Extract the [x, y] coordinate from the center of the cell holding the provided text.  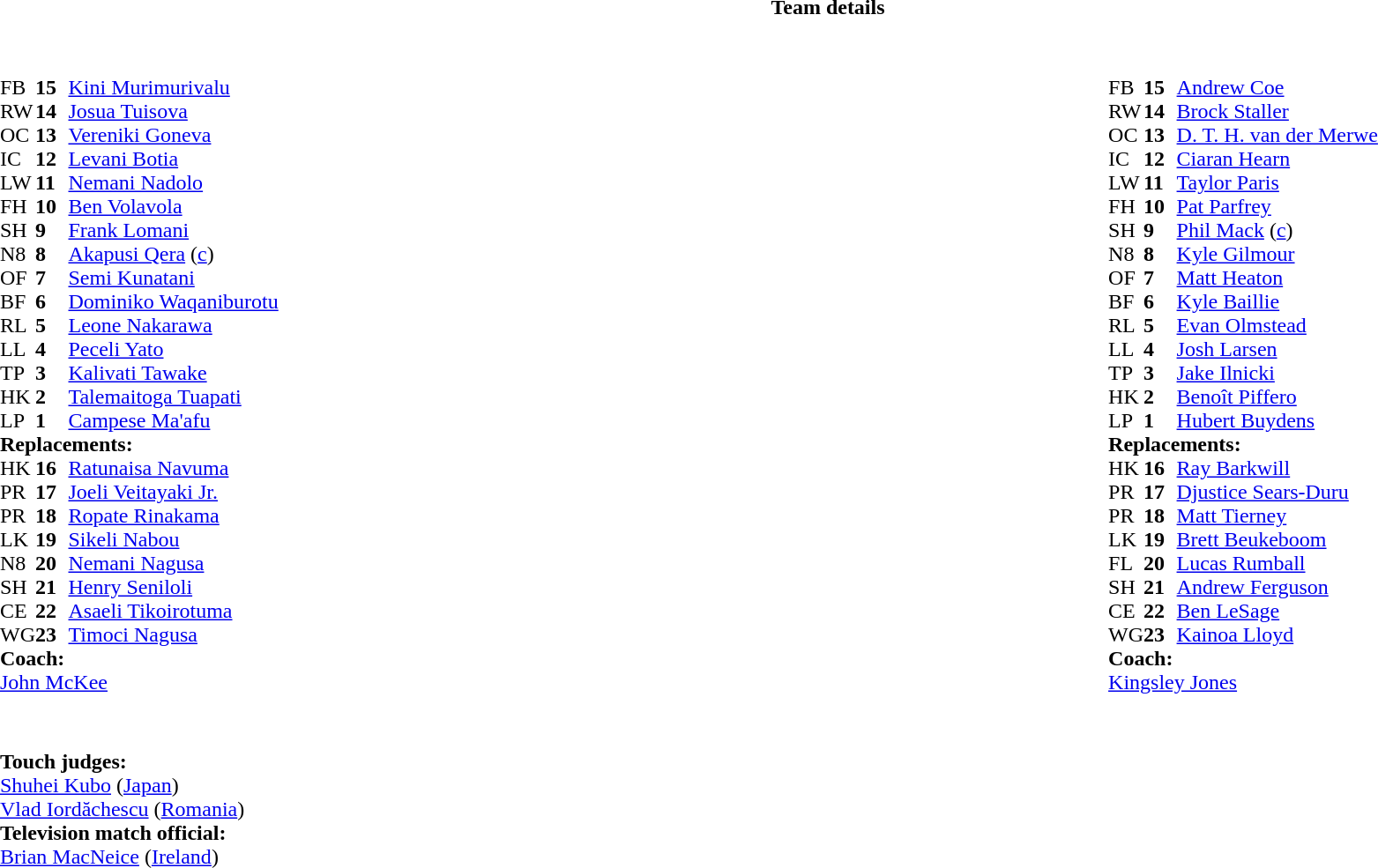
Ben Volavola [173, 206]
Peceli Yato [173, 349]
Kini Murimurivalu [173, 88]
Taylor Paris [1277, 183]
Levani Botia [173, 159]
Kainoa Lloyd [1277, 634]
Ciaran Hearn [1277, 159]
Benoît Piffero [1277, 397]
Pat Parfrey [1277, 206]
Evan Olmstead [1277, 326]
Josua Tuisova [173, 111]
Nemani Nadolo [173, 183]
D. T. H. van der Merwe [1277, 136]
Matt Tierney [1277, 516]
Leone Nakarawa [173, 326]
Nemani Nagusa [173, 564]
FL [1126, 564]
Andrew Coe [1277, 88]
Jake Ilnicki [1277, 374]
Brett Beukeboom [1277, 539]
Campese Ma'afu [173, 421]
John McKee [139, 682]
Kyle Gilmour [1277, 254]
Kingsley Jones [1243, 682]
Djustice Sears-Duru [1277, 492]
Brock Staller [1277, 111]
Ray Barkwill [1277, 469]
Josh Larsen [1277, 349]
Frank Lomani [173, 231]
Ben LeSage [1277, 612]
Ratunaisa Navuma [173, 469]
Akapusi Qera (c) [173, 254]
Hubert Buydens [1277, 421]
Matt Heaton [1277, 278]
Kalivati Tawake [173, 374]
Joeli Veitayaki Jr. [173, 492]
Semi Kunatani [173, 278]
Dominiko Waqaniburotu [173, 301]
Andrew Ferguson [1277, 587]
Kyle Baillie [1277, 301]
Asaeli Tikoirotuma [173, 612]
Lucas Rumball [1277, 564]
Timoci Nagusa [173, 634]
Vereniki Goneva [173, 136]
Phil Mack (c) [1277, 231]
Henry Seniloli [173, 587]
Ropate Rinakama [173, 516]
Talemaitoga Tuapati [173, 397]
Sikeli Nabou [173, 539]
